Find where the given text appears and provide that cell's center as [X, Y] coordinate. 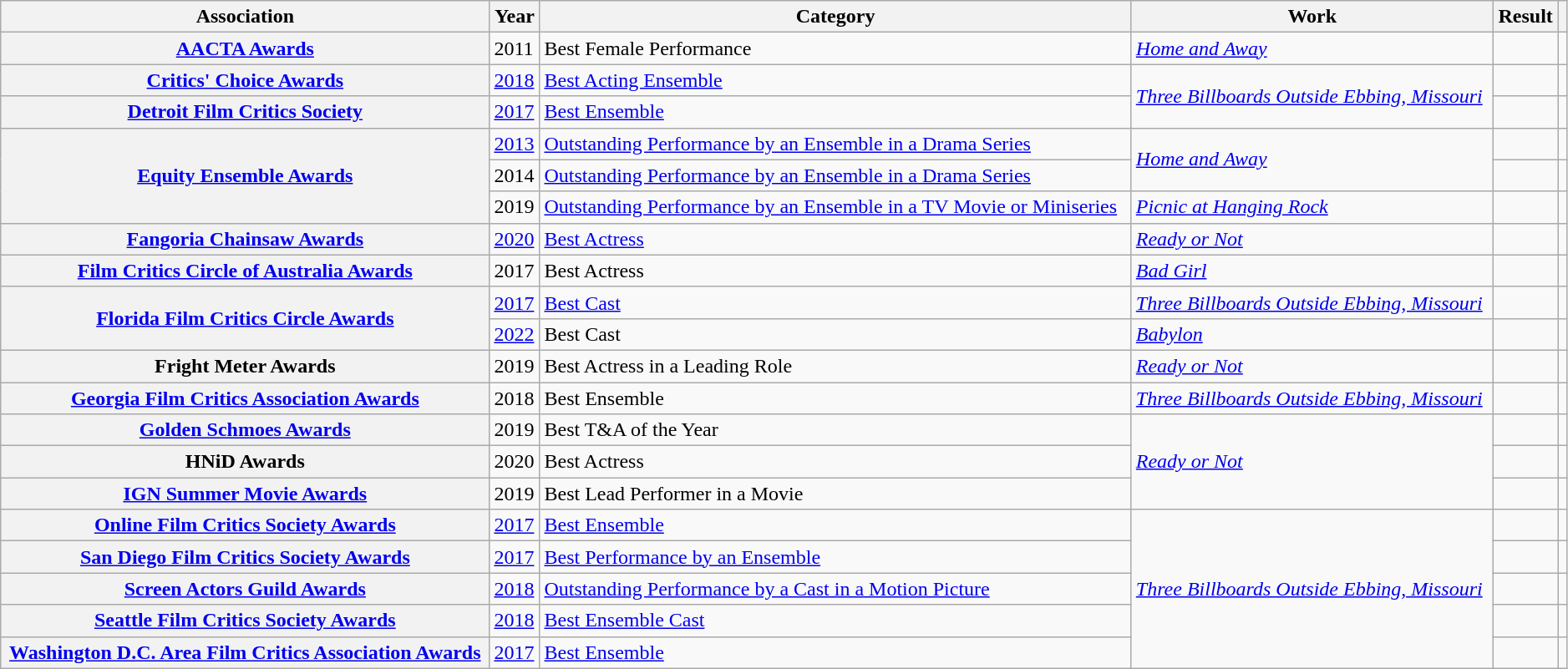
Best Actress in a Leading Role [835, 366]
2014 [515, 175]
Work [1312, 17]
Outstanding Performance by an Ensemble in a TV Movie or Miniseries [835, 207]
Equity Ensemble Awards [246, 175]
2013 [515, 144]
Best Lead Performer in a Movie [835, 494]
Fangoria Chainsaw Awards [246, 239]
Georgia Film Critics Association Awards [246, 398]
Golden Schmoes Awards [246, 430]
Bad Girl [1312, 271]
2022 [515, 334]
2011 [515, 48]
Picnic at Hanging Rock [1312, 207]
Screen Actors Guild Awards [246, 589]
Best Acting Ensemble [835, 80]
Best Ensemble Cast [835, 621]
Category [835, 17]
Critics' Choice Awards [246, 80]
Year [515, 17]
Outstanding Performance by a Cast in a Motion Picture [835, 589]
HNiD Awards [246, 462]
IGN Summer Movie Awards [246, 494]
Babylon [1312, 334]
Online Film Critics Society Awards [246, 525]
Film Critics Circle of Australia Awards [246, 271]
Result [1525, 17]
Washington D.C. Area Film Critics Association Awards [246, 652]
Best Performance by an Ensemble [835, 557]
Fright Meter Awards [246, 366]
AACTA Awards [246, 48]
Association [246, 17]
Best T&A of the Year [835, 430]
Detroit Film Critics Society [246, 112]
Florida Film Critics Circle Awards [246, 318]
Best Female Performance [835, 48]
San Diego Film Critics Society Awards [246, 557]
Seattle Film Critics Society Awards [246, 621]
